Identify which cell holds the provided text, then report its [X, Y] central coordinate. 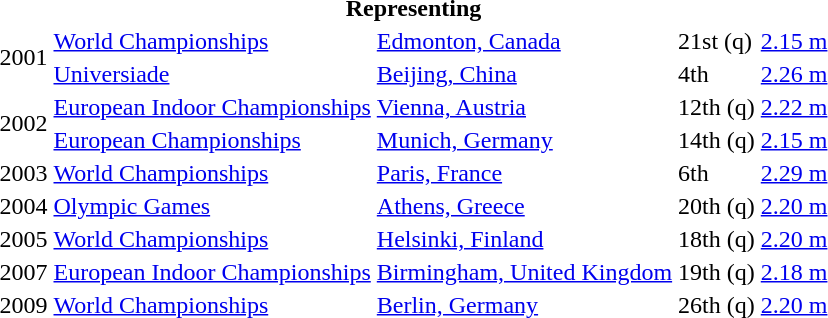
Munich, Germany [524, 140]
19th (q) [717, 272]
Universiade [212, 74]
18th (q) [717, 239]
21st (q) [717, 41]
Beijing, China [524, 74]
European Championships [212, 140]
Edmonton, Canada [524, 41]
Vienna, Austria [524, 107]
6th [717, 173]
12th (q) [717, 107]
4th [717, 74]
Helsinki, Finland [524, 239]
20th (q) [717, 206]
Birmingham, United Kingdom [524, 272]
Paris, France [524, 173]
Olympic Games [212, 206]
Athens, Greece [524, 206]
14th (q) [717, 140]
